For the text-containing cell, return its midpoint in [X, Y] coordinate format. 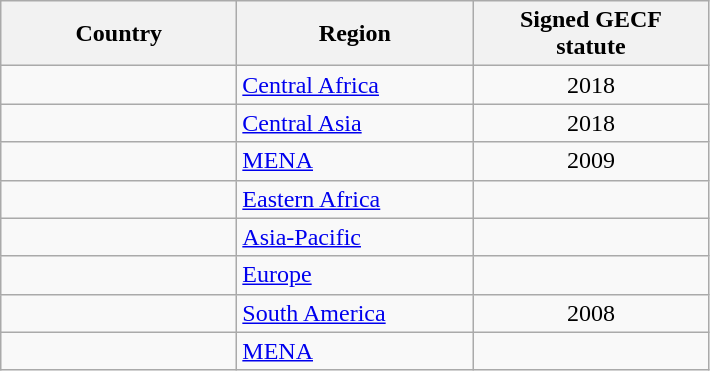
Signed GECFstatute [591, 34]
Central Asia [355, 123]
South America [355, 313]
Region [355, 34]
Country [119, 34]
2008 [591, 313]
Asia-Pacific [355, 237]
Eastern Africa [355, 199]
2009 [591, 161]
Central Africa [355, 85]
Europe [355, 275]
